Find where the given text appears and provide that cell's center as (x, y) coordinate. 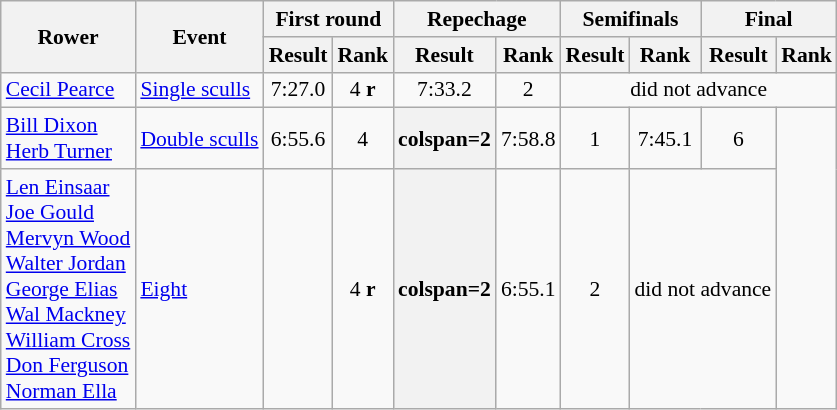
Rower (68, 36)
Eight (199, 289)
7:27.0 (298, 90)
Cecil Pearce (68, 90)
Len Einsaar Joe Gould Mervyn Wood Walter Jordan George Elias Wal Mackney William Cross Don Ferguson Norman Ella (68, 289)
First round (328, 19)
4 (362, 138)
6 (739, 138)
1 (596, 138)
Single sculls (199, 90)
7:33.2 (444, 90)
6:55.6 (298, 138)
7:58.8 (528, 138)
Bill Dixon Herb Turner (68, 138)
Repechage (477, 19)
Event (199, 36)
6:55.1 (528, 289)
Semifinals (631, 19)
7:45.1 (664, 138)
Final (769, 19)
Double sculls (199, 138)
